Provide the [X, Y] coordinate of the cell's center where the given text is located.  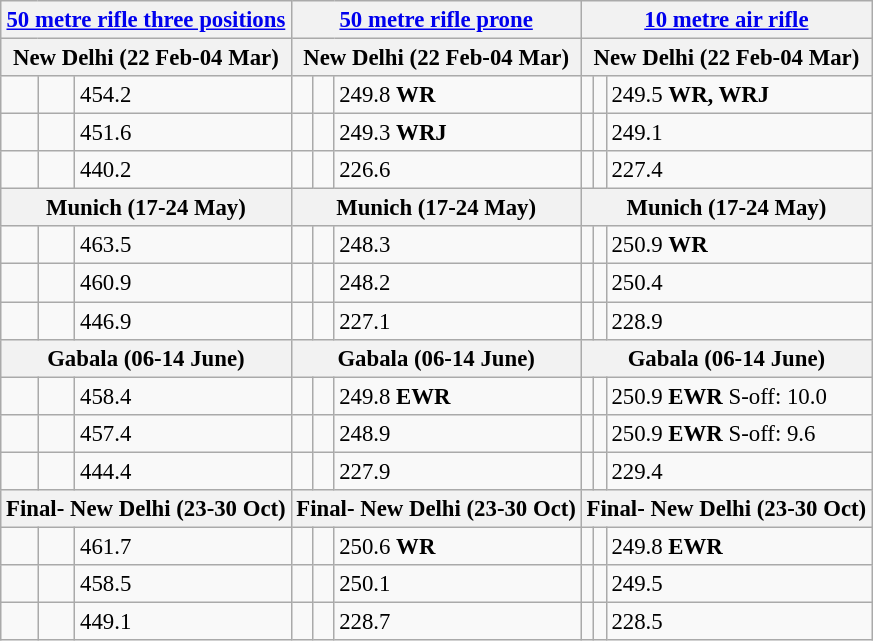
50 metre rifle three positions [146, 20]
249.5 [738, 584]
449.1 [183, 621]
249.5 WR, WRJ [738, 95]
228.9 [738, 321]
249.1 [738, 133]
444.4 [183, 471]
458.5 [183, 584]
461.7 [183, 546]
250.9 EWR S-off: 10.0 [738, 396]
227.4 [738, 170]
460.9 [183, 283]
226.6 [458, 170]
248.3 [458, 245]
250.6 WR [458, 546]
440.2 [183, 170]
248.9 [458, 433]
228.5 [738, 621]
446.9 [183, 321]
454.2 [183, 95]
249.8 WR [458, 95]
250.9 EWR S-off: 9.6 [738, 433]
250.4 [738, 283]
458.4 [183, 396]
457.4 [183, 433]
248.2 [458, 283]
227.9 [458, 471]
250.1 [458, 584]
463.5 [183, 245]
228.7 [458, 621]
227.1 [458, 321]
229.4 [738, 471]
10 metre air rifle [726, 20]
250.9 WR [738, 245]
249.3 WRJ [458, 133]
50 metre rifle prone [436, 20]
451.6 [183, 133]
